Capture the cell that displays the provided text and extract its [x, y] central coordinate. 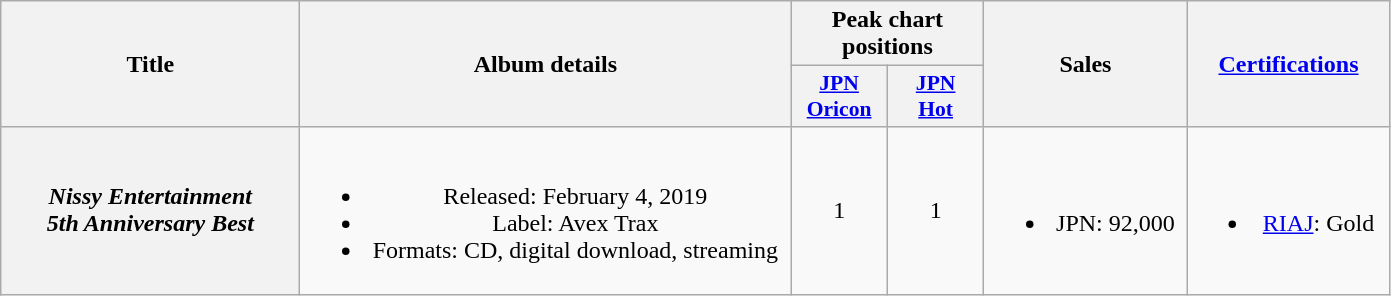
Released: February 4, 2019Label: Avex TraxFormats: CD, digital download, streaming [546, 210]
Nissy Entertainment 5th Anniversary Best [150, 210]
Peak chart positions [888, 34]
JPNHot [936, 96]
Album details [546, 64]
JPN: 92,000 [1086, 210]
RIAJ: Gold [1288, 210]
Sales [1086, 64]
Certifications [1288, 64]
Title [150, 64]
JPNOricon [840, 96]
